Locate the cell with the specified text and output its [x, y] center coordinate. 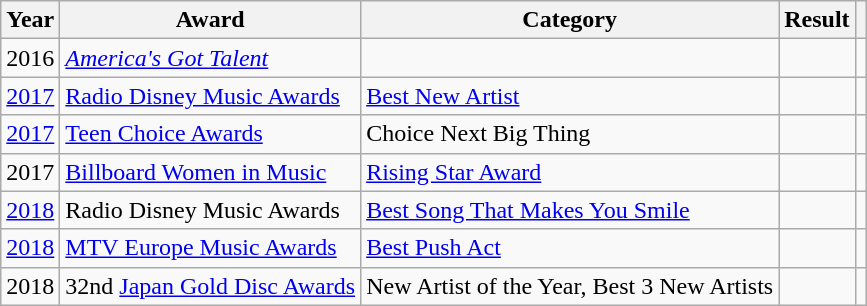
Best Push Act [570, 248]
MTV Europe Music Awards [210, 248]
32nd Japan Gold Disc Awards [210, 286]
Choice Next Big Thing [570, 134]
Billboard Women in Music [210, 172]
Best Song That Makes You Smile [570, 210]
Year [30, 20]
Category [570, 20]
Result [817, 20]
2016 [30, 58]
New Artist of the Year, Best 3 New Artists [570, 286]
Award [210, 20]
America's Got Talent [210, 58]
Rising Star Award [570, 172]
Best New Artist [570, 96]
Teen Choice Awards [210, 134]
